Locate the cell with the specified text and output its [x, y] center coordinate. 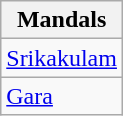
Mandals [62, 20]
Gara [62, 96]
Srikakulam [62, 58]
